Search for the cell housing the specified text and yield its [X, Y] center coordinate. 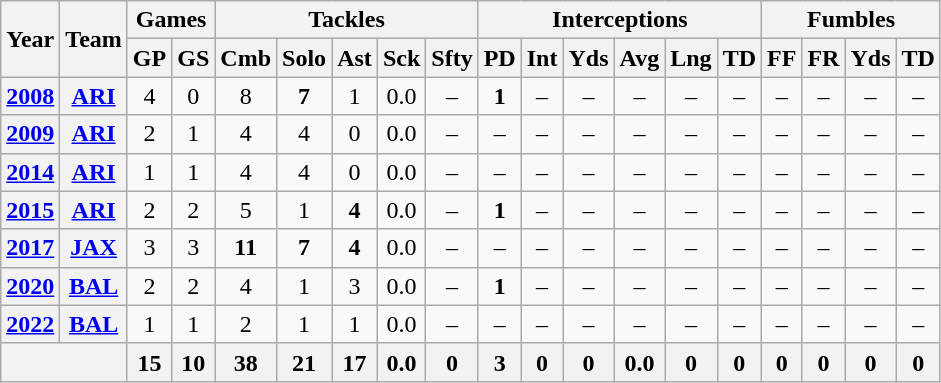
Sfty [452, 58]
Ast [355, 58]
8 [246, 96]
Cmb [246, 58]
2017 [30, 248]
GP [149, 58]
Team [94, 39]
Fumbles [852, 20]
PD [500, 58]
FF [782, 58]
21 [304, 362]
2008 [30, 96]
Sck [401, 58]
17 [355, 362]
2015 [30, 210]
38 [246, 362]
2014 [30, 172]
JAX [94, 248]
5 [246, 210]
10 [194, 362]
2020 [30, 286]
Tackles [346, 20]
FR [824, 58]
Games [170, 20]
Avg [640, 58]
GS [194, 58]
Int [542, 58]
2022 [30, 324]
15 [149, 362]
Solo [304, 58]
2009 [30, 134]
11 [246, 248]
Year [30, 39]
Lng [691, 58]
Interceptions [620, 20]
